Locate the cell with the specified text and output its (X, Y) center coordinate. 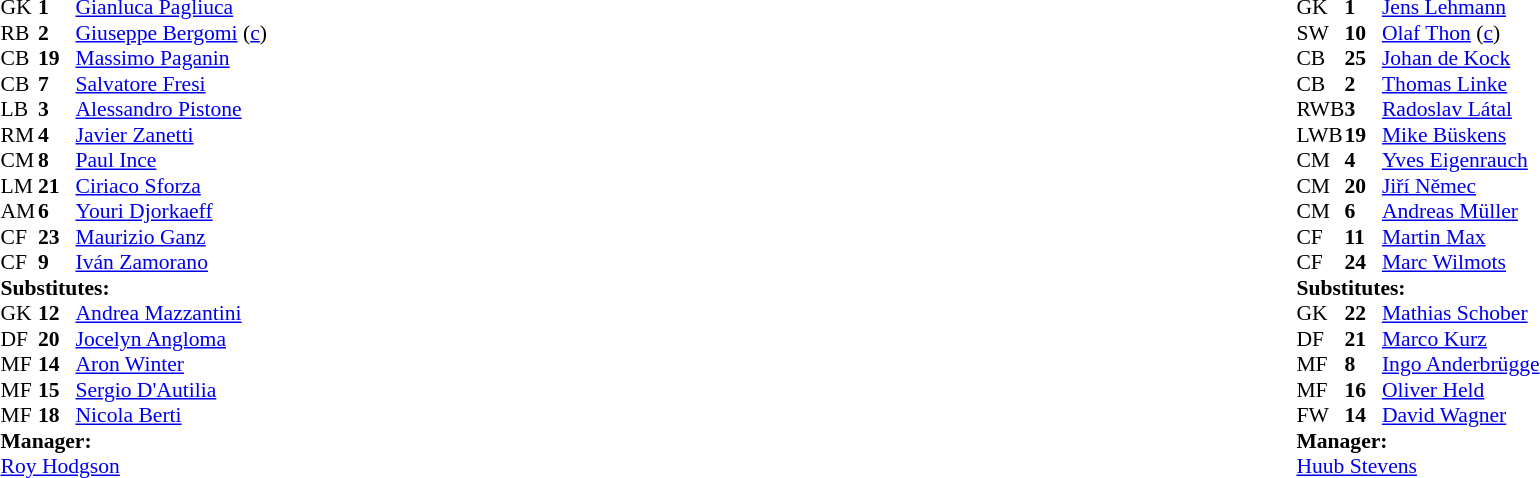
Iván Zamorano (172, 263)
Olaf Thon (c) (1461, 33)
Andrea Mazzantini (172, 313)
25 (1363, 59)
LWB (1320, 135)
Maurizio Ganz (172, 237)
Johan de Kock (1461, 59)
Aron Winter (172, 365)
Youri Djorkaeff (172, 211)
9 (57, 263)
11 (1363, 237)
10 (1363, 33)
Mike Büskens (1461, 135)
AM (19, 211)
Marc Wilmots (1461, 263)
Yves Eigenrauch (1461, 161)
24 (1363, 263)
SW (1320, 33)
Martin Max (1461, 237)
Ingo Anderbrügge (1461, 365)
Paul Ince (172, 161)
David Wagner (1461, 415)
Thomas Linke (1461, 84)
23 (57, 237)
16 (1363, 390)
Andreas Müller (1461, 211)
Jiří Němec (1461, 186)
Salvatore Fresi (172, 84)
15 (57, 390)
RB (19, 33)
Javier Zanetti (172, 135)
Alessandro Pistone (172, 109)
FW (1320, 415)
Oliver Held (1461, 390)
Marco Kurz (1461, 339)
Nicola Berti (172, 415)
Giuseppe Bergomi (c) (172, 33)
12 (57, 313)
RWB (1320, 109)
22 (1363, 313)
Mathias Schober (1461, 313)
18 (57, 415)
LB (19, 109)
Radoslav Látal (1461, 109)
Jocelyn Angloma (172, 339)
RM (19, 135)
Sergio D'Autilia (172, 390)
7 (57, 84)
LM (19, 186)
Massimo Paganin (172, 59)
Ciriaco Sforza (172, 186)
